Return (X, Y) of the center of cell containing provided text 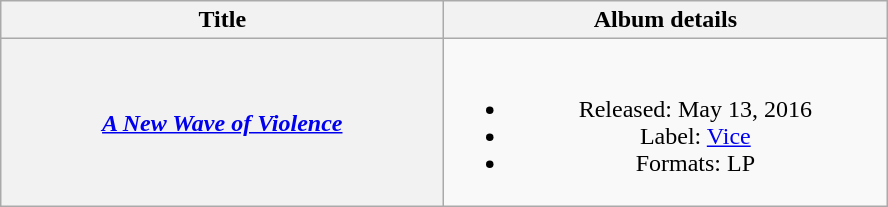
Album details (666, 20)
Released: May 13, 2016Label: ViceFormats: LP (666, 122)
Title (222, 20)
A New Wave of Violence (222, 122)
